Determine the [X, Y] coordinate at the center of the cell enclosing the given text.  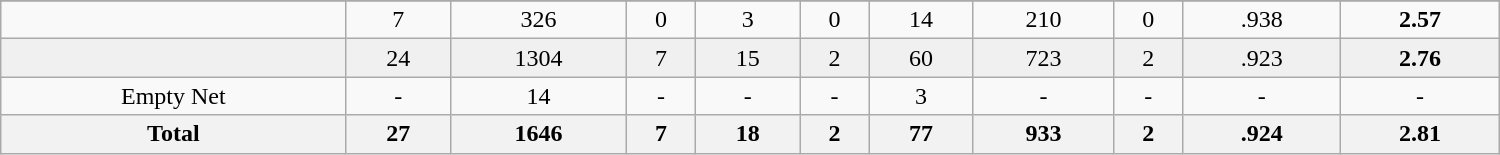
326 [538, 20]
2.76 [1420, 58]
27 [398, 134]
Empty Net [174, 96]
2.81 [1420, 134]
18 [748, 134]
1646 [538, 134]
.938 [1262, 20]
15 [748, 58]
24 [398, 58]
1304 [538, 58]
.923 [1262, 58]
933 [1043, 134]
2.57 [1420, 20]
723 [1043, 58]
77 [922, 134]
.924 [1262, 134]
Total [174, 134]
60 [922, 58]
210 [1043, 20]
